Determine the [X, Y] coordinate at the center of the cell enclosing the given text.  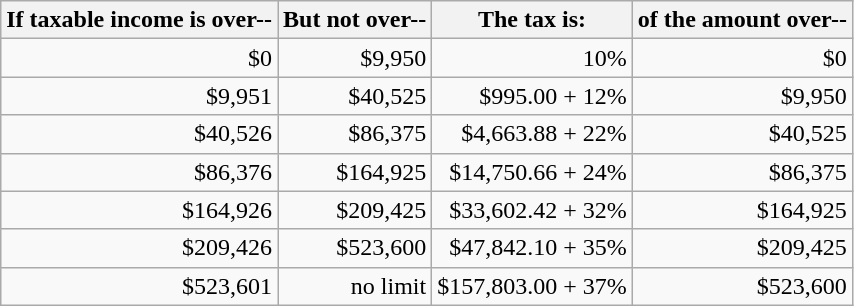
$4,663.88 + 22% [532, 134]
10% [532, 58]
$14,750.66 + 24% [532, 172]
$86,376 [140, 172]
$164,926 [140, 210]
If taxable income is over-- [140, 20]
no limit [355, 286]
But not over-- [355, 20]
of the amount over-- [742, 20]
$157,803.00 + 37% [532, 286]
The tax is: [532, 20]
$33,602.42 + 32% [532, 210]
$523,601 [140, 286]
$209,426 [140, 248]
$47,842.10 + 35% [532, 248]
$40,526 [140, 134]
$9,951 [140, 96]
$995.00 + 12% [532, 96]
